Determine the [X, Y] coordinate at the center of the cell enclosing the given text.  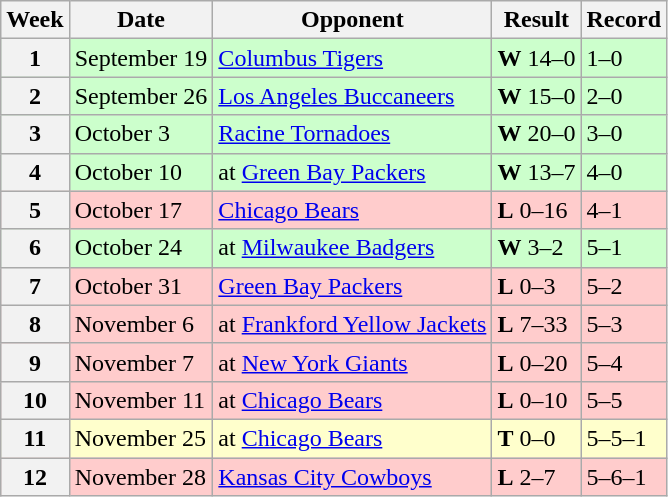
November 6 [141, 324]
4 [35, 172]
at Green Bay Packers [352, 172]
1 [35, 58]
October 24 [141, 248]
5–1 [624, 248]
L 0–10 [536, 400]
2–0 [624, 96]
6 [35, 248]
Chicago Bears [352, 210]
L 0–3 [536, 286]
Opponent [352, 20]
W 3–2 [536, 248]
8 [35, 324]
7 [35, 286]
Record [624, 20]
W 13–7 [536, 172]
Green Bay Packers [352, 286]
Result [536, 20]
2 [35, 96]
5–3 [624, 324]
October 31 [141, 286]
October 3 [141, 134]
November 7 [141, 362]
5–5–1 [624, 438]
12 [35, 477]
Week [35, 20]
10 [35, 400]
W 20–0 [536, 134]
L 2–7 [536, 477]
November 28 [141, 477]
W 15–0 [536, 96]
5–2 [624, 286]
3 [35, 134]
November 25 [141, 438]
Kansas City Cowboys [352, 477]
Racine Tornadoes [352, 134]
at Frankford Yellow Jackets [352, 324]
11 [35, 438]
5–6–1 [624, 477]
5–4 [624, 362]
T 0–0 [536, 438]
September 26 [141, 96]
1–0 [624, 58]
at Milwaukee Badgers [352, 248]
November 11 [141, 400]
L 7–33 [536, 324]
Date [141, 20]
9 [35, 362]
5 [35, 210]
4–1 [624, 210]
Los Angeles Buccaneers [352, 96]
W 14–0 [536, 58]
3–0 [624, 134]
L 0–20 [536, 362]
4–0 [624, 172]
Columbus Tigers [352, 58]
October 10 [141, 172]
September 19 [141, 58]
October 17 [141, 210]
5–5 [624, 400]
L 0–16 [536, 210]
at New York Giants [352, 362]
